Determine the (X, Y) coordinate at the center of the cell enclosing the given text.  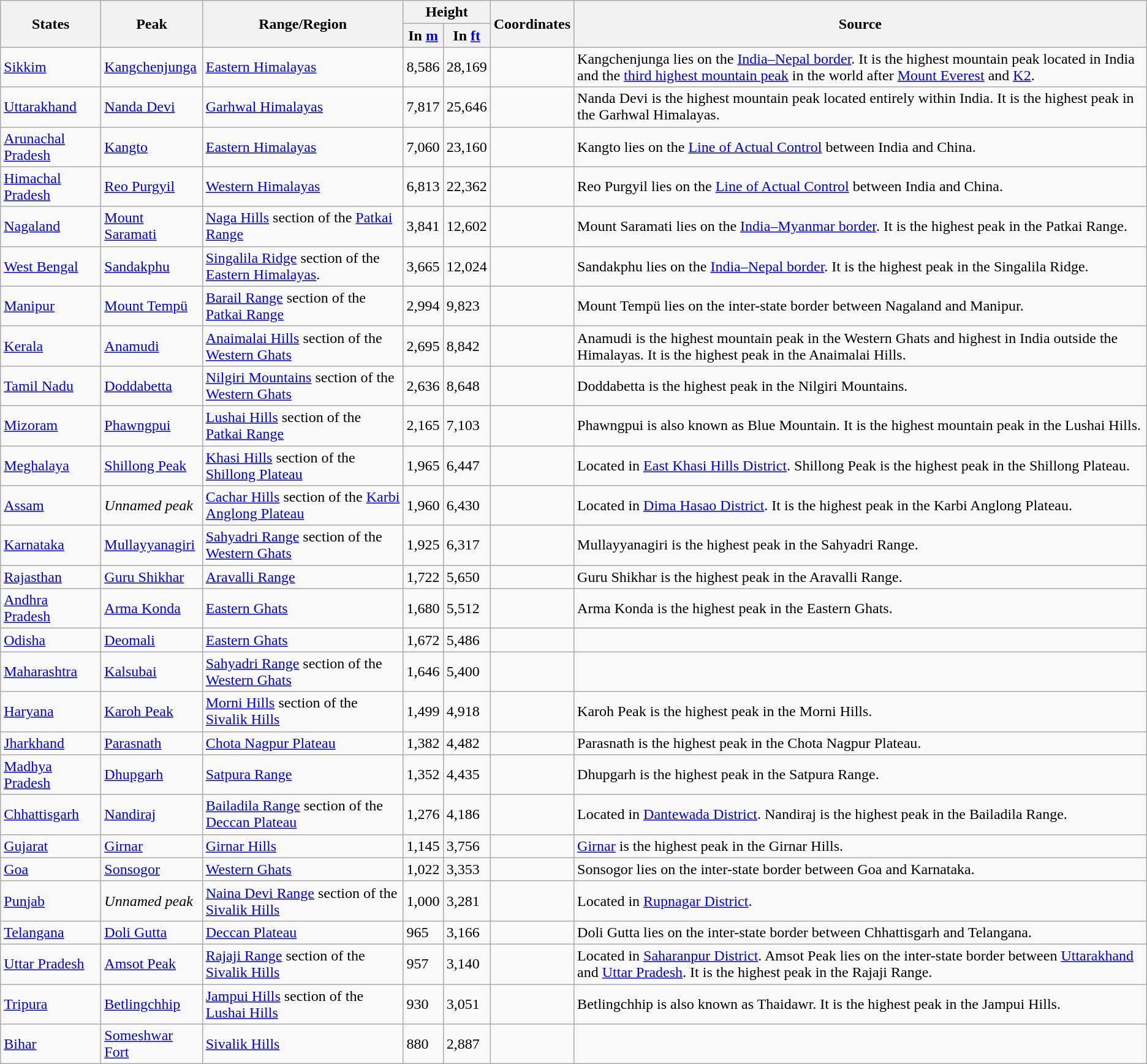
Mount Saramati lies on the India–Myanmar border. It is the highest peak in the Patkai Range. (860, 227)
Karnataka (51, 545)
12,602 (467, 227)
Cachar Hills section of the Karbi Anglong Plateau (303, 506)
Tamil Nadu (51, 386)
Western Ghats (303, 869)
Deccan Plateau (303, 932)
Rajasthan (51, 577)
7,817 (423, 107)
Odisha (51, 640)
Doli Gutta (152, 932)
8,842 (467, 345)
28,169 (467, 67)
Kangto (152, 147)
Located in Rupnagar District. (860, 900)
Peak (152, 24)
Mullayyanagiri is the highest peak in the Sahyadri Range. (860, 545)
Someshwar Fort (152, 1044)
1,680 (423, 609)
5,512 (467, 609)
Himachal Pradesh (51, 186)
Goa (51, 869)
5,400 (467, 671)
7,060 (423, 147)
In m (423, 36)
Uttarakhand (51, 107)
Kangchenjunga (152, 67)
Maharashtra (51, 671)
2,887 (467, 1044)
1,382 (423, 743)
1,000 (423, 900)
3,281 (467, 900)
3,166 (467, 932)
Chota Nagpur Plateau (303, 743)
1,965 (423, 466)
Barail Range section of the Patkai Range (303, 306)
Western Himalayas (303, 186)
4,918 (467, 712)
Guru Shikhar (152, 577)
Andhra Pradesh (51, 609)
9,823 (467, 306)
Dhupgarh (152, 774)
3,841 (423, 227)
Arunachal Pradesh (51, 147)
Nilgiri Mountains section of the Western Ghats (303, 386)
Satpura Range (303, 774)
2,994 (423, 306)
Range/Region (303, 24)
Arma Konda is the highest peak in the Eastern Ghats. (860, 609)
23,160 (467, 147)
6,447 (467, 466)
Girnar Hills (303, 846)
Doli Gutta lies on the inter-state border between Chhattisgarh and Telangana. (860, 932)
Height (447, 12)
3,665 (423, 266)
Betlingchhip (152, 1003)
Deomali (152, 640)
8,586 (423, 67)
Naga Hills section of the Patkai Range (303, 227)
25,646 (467, 107)
Anamudi is the highest mountain peak in the Western Ghats and highest in India outside the Himalayas. It is the highest peak in the Anaimalai Hills. (860, 345)
6,317 (467, 545)
Mount Saramati (152, 227)
5,650 (467, 577)
Bihar (51, 1044)
Anaimalai Hills section of the Western Ghats (303, 345)
1,646 (423, 671)
Coordinates (532, 24)
Anamudi (152, 345)
Reo Purgyil lies on the Line of Actual Control between India and China. (860, 186)
Sikkim (51, 67)
Singalila Ridge section of the Eastern Himalayas. (303, 266)
Doddabetta is the highest peak in the Nilgiri Mountains. (860, 386)
880 (423, 1044)
3,051 (467, 1003)
Sivalik Hills (303, 1044)
7,103 (467, 425)
States (51, 24)
4,435 (467, 774)
22,362 (467, 186)
1,145 (423, 846)
Nagaland (51, 227)
In ft (467, 36)
Phawngpui (152, 425)
1,722 (423, 577)
Parasnath (152, 743)
Kerala (51, 345)
Karoh Peak (152, 712)
957 (423, 964)
Assam (51, 506)
Khasi Hills section of the Shillong Plateau (303, 466)
2,695 (423, 345)
Mount Tempü lies on the inter-state border between Nagaland and Manipur. (860, 306)
West Bengal (51, 266)
1,960 (423, 506)
Girnar is the highest peak in the Girnar Hills. (860, 846)
Karoh Peak is the highest peak in the Morni Hills. (860, 712)
Nandiraj (152, 815)
6,430 (467, 506)
Jharkhand (51, 743)
3,140 (467, 964)
Arma Konda (152, 609)
Mizoram (51, 425)
Kangto lies on the Line of Actual Control between India and China. (860, 147)
Lushai Hills section of the Patkai Range (303, 425)
Betlingchhip is also known as Thaidawr. It is the highest peak in the Jampui Hills. (860, 1003)
Bailadila Range section of the Deccan Plateau (303, 815)
1,022 (423, 869)
Mullayyanagiri (152, 545)
Located in Dima Hasao District. It is the highest peak in the Karbi Anglong Plateau. (860, 506)
Girnar (152, 846)
4,186 (467, 815)
3,353 (467, 869)
Guru Shikhar is the highest peak in the Aravalli Range. (860, 577)
8,648 (467, 386)
3,756 (467, 846)
Shillong Peak (152, 466)
Amsot Peak (152, 964)
1,672 (423, 640)
965 (423, 932)
Nanda Devi is the highest mountain peak located entirely within India. It is the highest peak in the Garhwal Himalayas. (860, 107)
Parasnath is the highest peak in the Chota Nagpur Plateau. (860, 743)
Reo Purgyil (152, 186)
Garhwal Himalayas (303, 107)
6,813 (423, 186)
1,352 (423, 774)
Punjab (51, 900)
Haryana (51, 712)
2,165 (423, 425)
Uttar Pradesh (51, 964)
Manipur (51, 306)
Tripura (51, 1003)
Sandakphu lies on the India–Nepal border. It is the highest peak in the Singalila Ridge. (860, 266)
Sonsogor lies on the inter-state border between Goa and Karnataka. (860, 869)
Telangana (51, 932)
Source (860, 24)
Naina Devi Range section of the Sivalik Hills (303, 900)
Morni Hills section of the Sivalik Hills (303, 712)
Rajaji Range section of the Sivalik Hills (303, 964)
Mount Tempü (152, 306)
1,925 (423, 545)
1,499 (423, 712)
Gujarat (51, 846)
Sonsogor (152, 869)
Doddabetta (152, 386)
12,024 (467, 266)
5,486 (467, 640)
Located in Dantewada District. Nandiraj is the highest peak in the Bailadila Range. (860, 815)
930 (423, 1003)
Madhya Pradesh (51, 774)
4,482 (467, 743)
Kalsubai (152, 671)
Meghalaya (51, 466)
Nanda Devi (152, 107)
2,636 (423, 386)
Chhattisgarh (51, 815)
Phawngpui is also known as Blue Mountain. It is the highest mountain peak in the Lushai Hills. (860, 425)
Dhupgarh is the highest peak in the Satpura Range. (860, 774)
Sandakphu (152, 266)
Located in East Khasi Hills District. Shillong Peak is the highest peak in the Shillong Plateau. (860, 466)
1,276 (423, 815)
Jampui Hills section of the Lushai Hills (303, 1003)
Aravalli Range (303, 577)
